Extract the [x, y] coordinate from the center of the cell holding the provided text.  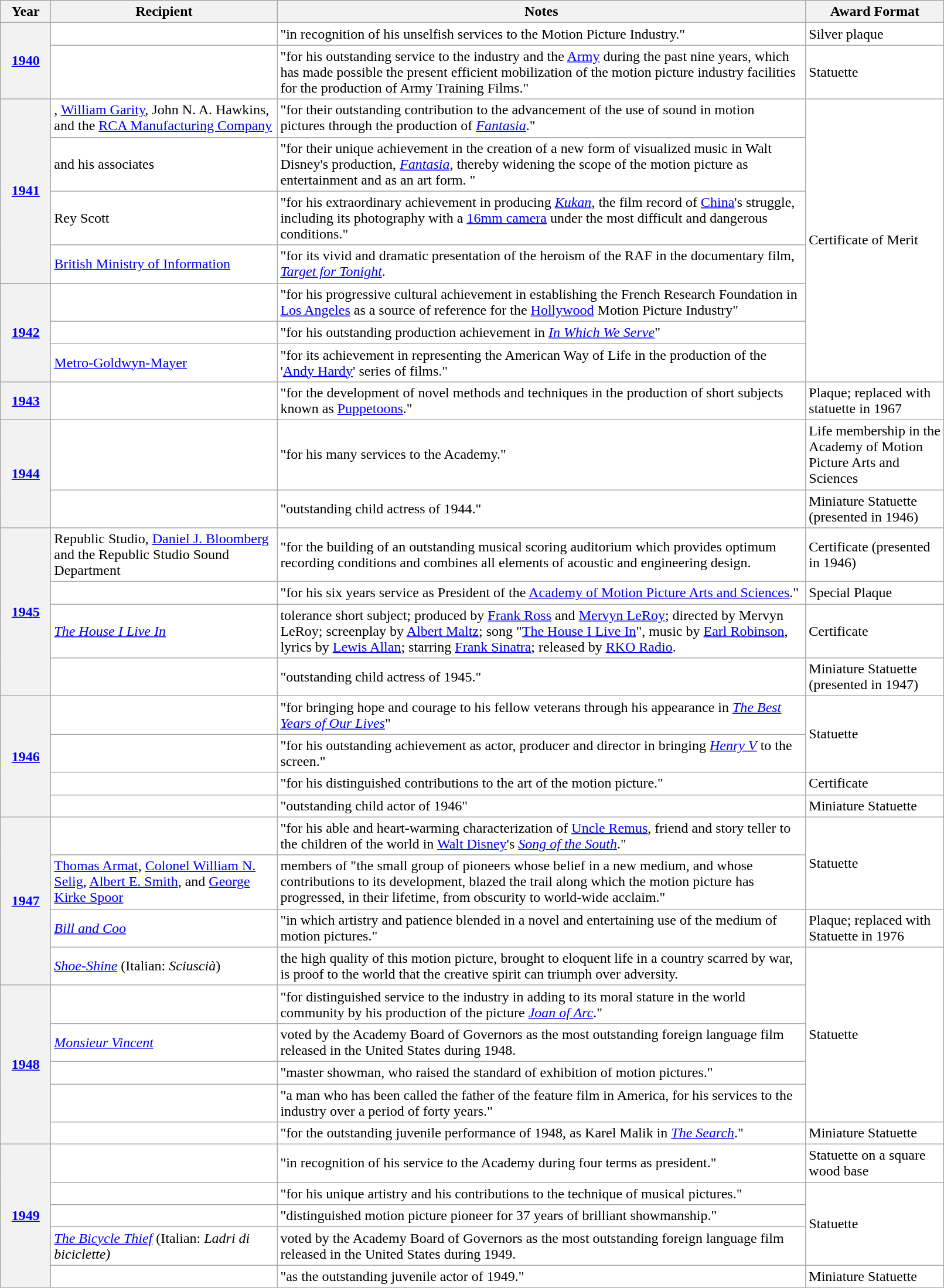
Award Format [875, 12]
"outstanding child actress of 1944." [541, 509]
Miniature Statuette (presented in 1946) [875, 509]
"for its achievement in representing the American Way of Life in the production of the 'Andy Hardy' series of films." [541, 362]
Rey Scott [164, 218]
Statuette on a square wood base [875, 1164]
Special Plaque [875, 593]
"in which artistry and patience blended in a novel and entertaining use of the medium of motion pictures." [541, 928]
, William Garity, John N. A. Hawkins, and the RCA Manufacturing Company [164, 118]
"for the outstanding juvenile performance of 1948, as Karel Malik in The Search." [541, 1133]
"for his distinguished contributions to the art of the motion picture." [541, 783]
Recipient [164, 12]
"for their outstanding contribution to the advancement of the use of sound in motion pictures through the production of Fantasia." [541, 118]
Metro-Goldwyn-Mayer [164, 362]
British Ministry of Information [164, 264]
Year [26, 12]
1941 [26, 191]
"for his many services to the Academy." [541, 455]
"for its vivid and dramatic presentation of the heroism of the RAF in the documentary film, Target for Tonight. [541, 264]
Life membership in the Academy of Motion Picture Arts and Sciences [875, 455]
1948 [26, 1064]
1945 [26, 612]
1946 [26, 757]
"for the development of novel methods and techniques in the production of short subjects known as Puppetoons." [541, 401]
1944 [26, 473]
"in recognition of his service to the Academy during four terms as president." [541, 1164]
"outstanding child actor of 1946" [541, 806]
"in recognition of his unselfish services to the Motion Picture Industry." [541, 34]
The Bicycle Thief (Italian: Ladri di biciclette) [164, 1246]
voted by the Academy Board of Governors as the most outstanding foreign language film released in the United States during 1948. [541, 1042]
1942 [26, 332]
"for his outstanding production achievement in In Which We Serve" [541, 332]
"for bringing hope and courage to his fellow veterans through his appearance in The Best Years of Our Lives" [541, 715]
Silver plaque [875, 34]
"master showman, who raised the standard of exhibition of motion pictures." [541, 1072]
voted by the Academy Board of Governors as the most outstanding foreign language film released in the United States during 1949. [541, 1246]
"outstanding child actress of 1945." [541, 677]
"for his six years service as President of the Academy of Motion Picture Arts and Sciences." [541, 593]
"for distinguished service to the industry in adding to its moral stature in the world community by his production of the picture Joan of Arc." [541, 1004]
and his associates [164, 164]
Shoe-Shine (Italian: Sciuscià) [164, 966]
"distinguished motion picture pioneer for 37 years of brilliant showmanship." [541, 1216]
Certificate (presented in 1946) [875, 555]
"as the outstanding juvenile actor of 1949." [541, 1276]
Thomas Armat, Colonel William N. Selig, Albert E. Smith, and George Kirke Spoor [164, 882]
"a man who has been called the father of the feature film in America, for his services to the industry over a period of forty years." [541, 1103]
1940 [26, 61]
"for his outstanding achievement as actor, producer and director in bringing Henry V to the screen." [541, 754]
Monsieur Vincent [164, 1042]
Plaque; replaced with Statuette in 1976 [875, 928]
1943 [26, 401]
Notes [541, 12]
Bill and Coo [164, 928]
Republic Studio, Daniel J. Bloomberg and the Republic Studio Sound Department [164, 555]
The House I Live In [164, 631]
Certificate of Merit [875, 240]
"for his unique artistry and his contributions to the technique of musical pictures." [541, 1194]
1947 [26, 901]
Miniature Statuette (presented in 1947) [875, 677]
Plaque; replaced with statuette in 1967 [875, 401]
1949 [26, 1216]
